Search for the cell housing the specified text and yield its (X, Y) center coordinate. 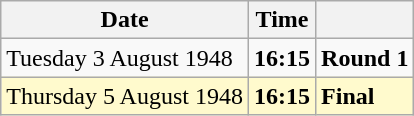
Final (365, 96)
Tuesday 3 August 1948 (125, 58)
Thursday 5 August 1948 (125, 96)
Time (282, 20)
Round 1 (365, 58)
Date (125, 20)
